Provide the (x, y) coordinate of the cell's center where the given text is located.  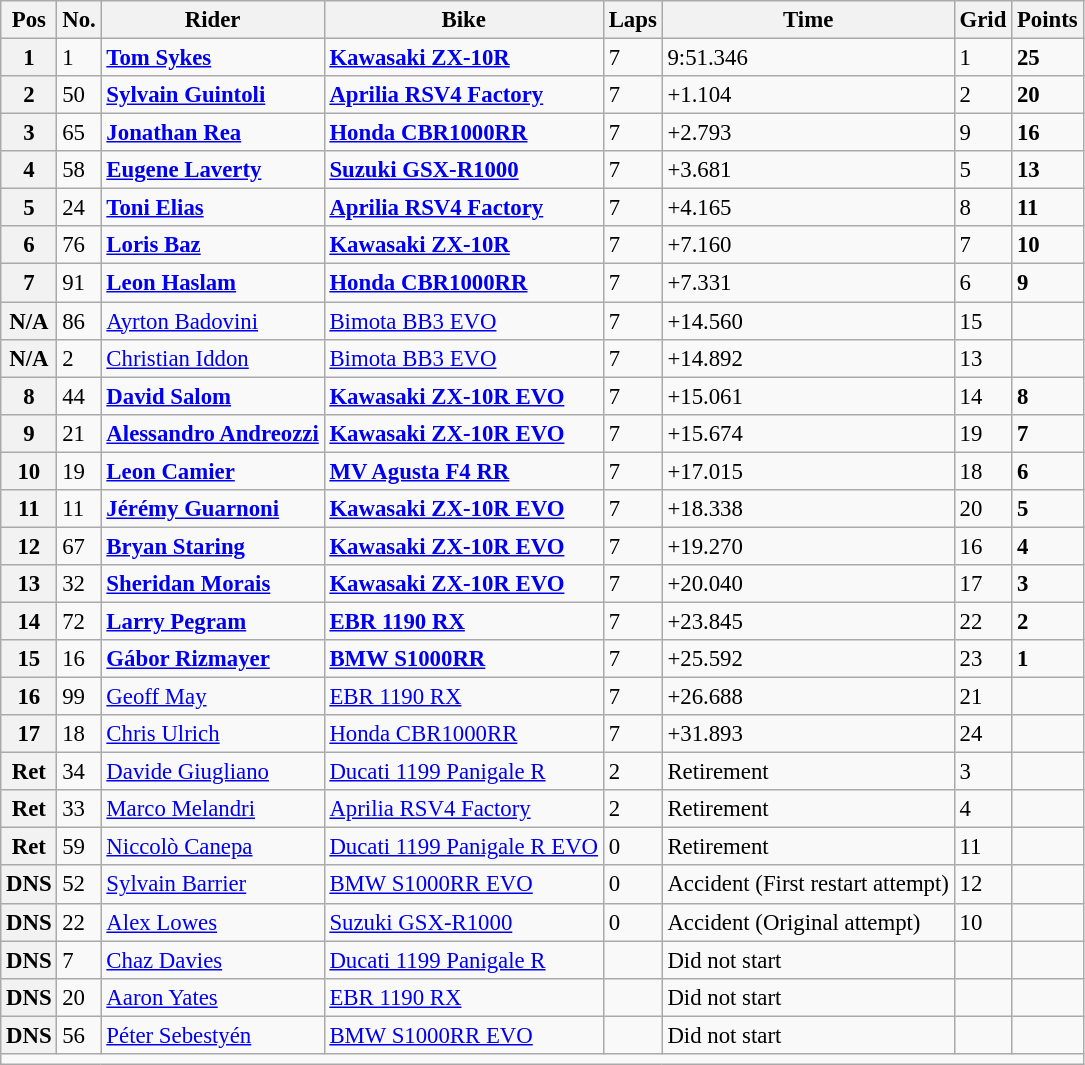
Eugene Laverty (212, 170)
Loris Baz (212, 245)
+1.104 (808, 95)
+7.331 (808, 283)
Péter Sebestyén (212, 1035)
52 (79, 885)
+4.165 (808, 208)
+7.160 (808, 245)
+20.040 (808, 584)
Chris Ulrich (212, 734)
BMW S1000RR (464, 659)
Sylvain Guintoli (212, 95)
+17.015 (808, 471)
Davide Giugliano (212, 772)
Toni Elias (212, 208)
9:51.346 (808, 58)
Grid (982, 20)
Alex Lowes (212, 922)
32 (79, 584)
Time (808, 20)
23 (982, 659)
76 (79, 245)
+15.674 (808, 433)
56 (79, 1035)
Rider (212, 20)
+19.270 (808, 546)
99 (79, 697)
Bryan Staring (212, 546)
Pos (29, 20)
+25.592 (808, 659)
Jérémy Guarnoni (212, 509)
Ducati 1199 Panigale R EVO (464, 847)
44 (79, 396)
59 (79, 847)
Christian Iddon (212, 358)
65 (79, 133)
Laps (632, 20)
72 (79, 621)
Sylvain Barrier (212, 885)
Jonathan Rea (212, 133)
Larry Pegram (212, 621)
Tom Sykes (212, 58)
Ayrton Badovini (212, 321)
Niccolò Canepa (212, 847)
+23.845 (808, 621)
34 (79, 772)
Geoff May (212, 697)
+31.893 (808, 734)
+14.560 (808, 321)
Leon Haslam (212, 283)
+15.061 (808, 396)
Accident (Original attempt) (808, 922)
58 (79, 170)
Chaz Davies (212, 960)
MV Agusta F4 RR (464, 471)
+2.793 (808, 133)
Sheridan Morais (212, 584)
Points (1048, 20)
Leon Camier (212, 471)
Aaron Yates (212, 997)
Gábor Rizmayer (212, 659)
91 (79, 283)
Accident (First restart attempt) (808, 885)
No. (79, 20)
+14.892 (808, 358)
David Salom (212, 396)
Bike (464, 20)
86 (79, 321)
Marco Melandri (212, 809)
+18.338 (808, 509)
33 (79, 809)
50 (79, 95)
25 (1048, 58)
+26.688 (808, 697)
67 (79, 546)
Alessandro Andreozzi (212, 433)
+3.681 (808, 170)
